Return (X, Y) of the center of cell containing provided text 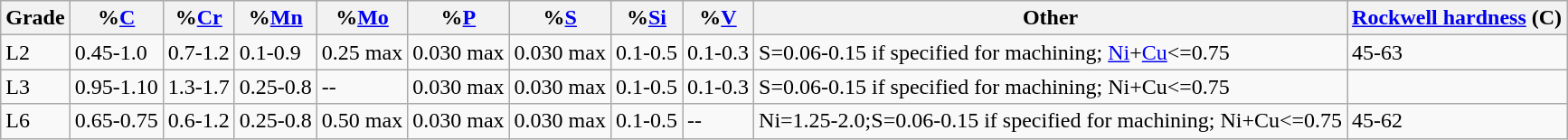
Other (1051, 18)
%Mo (362, 18)
0.65-0.75 (116, 121)
%C (116, 18)
0.25 max (362, 52)
0.95-1.10 (116, 87)
L2 (35, 52)
%V (718, 18)
Ni=1.25-2.0;S=0.06-0.15 if specified for machining; Ni+Cu<=0.75 (1051, 121)
L6 (35, 121)
Rockwell hardness (C) (1458, 18)
%S (560, 18)
%Cr (199, 18)
0.45-1.0 (116, 52)
0.50 max (362, 121)
45-62 (1458, 121)
0.1-0.9 (275, 52)
45-63 (1458, 52)
1.3-1.7 (199, 87)
0.7-1.2 (199, 52)
Grade (35, 18)
%Mn (275, 18)
%Si (646, 18)
0.6-1.2 (199, 121)
%P (458, 18)
L3 (35, 87)
